Locate the cell with the specified text and output its (X, Y) center coordinate. 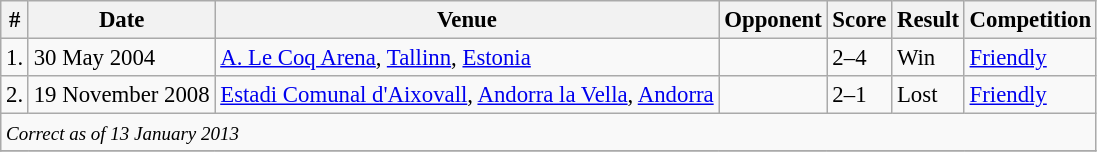
1. (15, 58)
19 November 2008 (121, 95)
Date (121, 20)
Lost (928, 95)
# (15, 20)
Correct as of 13 January 2013 (549, 133)
2–1 (860, 95)
Competition (1030, 20)
2. (15, 95)
2–4 (860, 58)
Score (860, 20)
Estadi Comunal d'Aixovall, Andorra la Vella, Andorra (467, 95)
Result (928, 20)
Venue (467, 20)
Win (928, 58)
Opponent (773, 20)
A. Le Coq Arena, Tallinn, Estonia (467, 58)
30 May 2004 (121, 58)
